Search for the cell housing the specified text and yield its (X, Y) center coordinate. 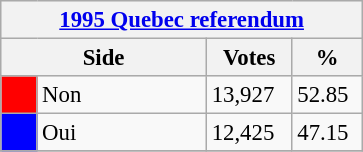
Non (122, 95)
13,927 (249, 95)
1995 Quebec referendum (182, 20)
52.85 (328, 95)
12,425 (249, 133)
47.15 (328, 133)
Oui (122, 133)
Side (104, 58)
% (328, 58)
Votes (249, 58)
